Extract the (x, y) coordinate from the center of the cell holding the provided text.  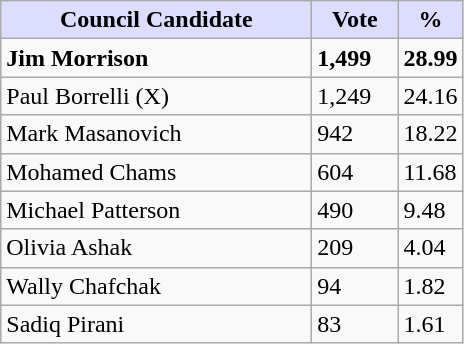
1.61 (430, 324)
11.68 (430, 172)
Sadiq Pirani (156, 324)
209 (355, 248)
94 (355, 286)
% (430, 20)
Council Candidate (156, 20)
Vote (355, 20)
Wally Chafchak (156, 286)
4.04 (430, 248)
1,499 (355, 58)
18.22 (430, 134)
Mohamed Chams (156, 172)
490 (355, 210)
24.16 (430, 96)
Olivia Ashak (156, 248)
1,249 (355, 96)
Michael Patterson (156, 210)
1.82 (430, 286)
604 (355, 172)
Paul Borrelli (X) (156, 96)
942 (355, 134)
Jim Morrison (156, 58)
28.99 (430, 58)
9.48 (430, 210)
83 (355, 324)
Mark Masanovich (156, 134)
